Scan for the cell matching the given text and deliver its (x, y) coordinate at center. 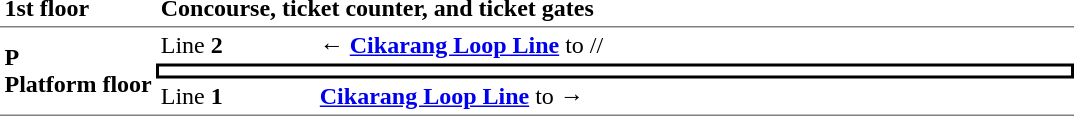
← Cikarang Loop Line to // (694, 45)
Line 1 (236, 97)
PPlatform floor (78, 71)
Line 2 (236, 45)
Cikarang Loop Line to → (694, 97)
